Return the (x, y) coordinate for the center point of the cell that contains the specified text.  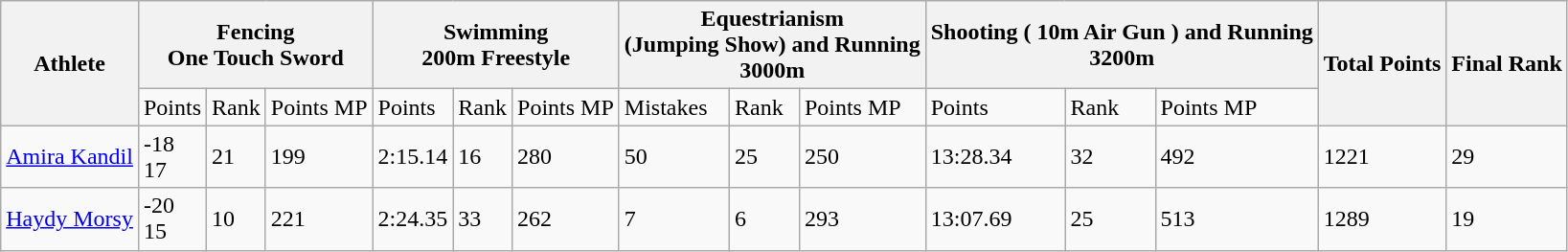
19 (1507, 218)
13:28.34 (995, 157)
21 (237, 157)
32 (1110, 157)
7 (674, 218)
250 (862, 157)
1221 (1382, 157)
513 (1237, 218)
492 (1237, 157)
10 (237, 218)
262 (566, 218)
Athlete (70, 63)
33 (483, 218)
199 (319, 157)
6 (764, 218)
13:07.69 (995, 218)
Total Points (1382, 63)
Amira Kandil (70, 157)
2:24.35 (413, 218)
29 (1507, 157)
Final Rank (1507, 63)
Haydy Morsy (70, 218)
FencingOne Touch Sword (255, 45)
-2015 (172, 218)
50 (674, 157)
280 (566, 157)
2:15.14 (413, 157)
-1817 (172, 157)
293 (862, 218)
Shooting ( 10m Air Gun ) and Running3200m (1122, 45)
Mistakes (674, 107)
Equestrianism(Jumping Show) and Running3000m (772, 45)
221 (319, 218)
Swimming200m Freestyle (496, 45)
16 (483, 157)
1289 (1382, 218)
